Scan for the cell matching the given text and deliver its [X, Y] coordinate at center. 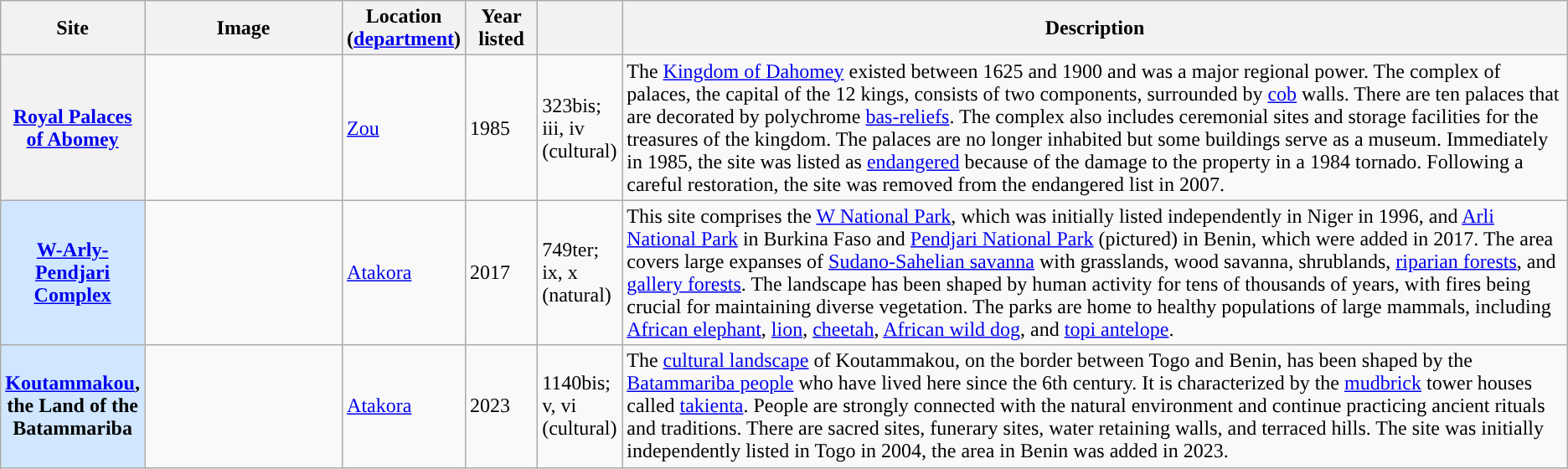
Koutammakou, the Land of the Batammariba [73, 406]
2017 [502, 273]
Description [1096, 28]
Royal Palaces of Abomey [73, 127]
749ter; ix, x (natural) [580, 273]
323bis; iii, iv (cultural) [580, 127]
Zou [404, 127]
Site [73, 28]
2023 [502, 406]
Image [243, 28]
1985 [502, 127]
Year listed [502, 28]
W-Arly-Pendjari Complex [73, 273]
Location (department) [404, 28]
1140bis; v, vi (cultural) [580, 406]
